Scan for the cell matching the given text and deliver its [x, y] coordinate at center. 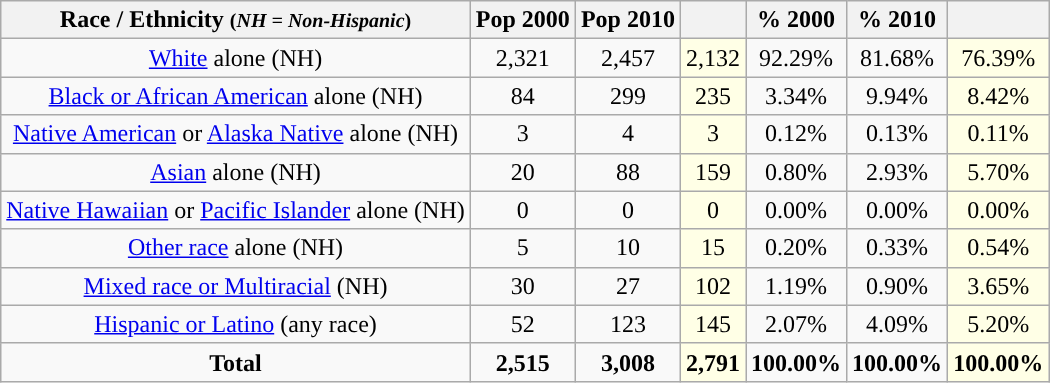
15 [712, 248]
123 [628, 324]
Other race alone (NH) [236, 248]
8.42% [998, 96]
Total [236, 362]
0.80% [796, 172]
5 [522, 248]
Hispanic or Latino (any race) [236, 324]
Asian alone (NH) [236, 172]
2,321 [522, 58]
Race / Ethnicity (NH = Non-Hispanic) [236, 20]
27 [628, 286]
92.29% [796, 58]
% 2010 [898, 20]
0.12% [796, 134]
9.94% [898, 96]
0.13% [898, 134]
Pop 2000 [522, 20]
235 [712, 96]
159 [712, 172]
0.20% [796, 248]
0.11% [998, 134]
30 [522, 286]
3.65% [998, 286]
102 [712, 286]
Native Hawaiian or Pacific Islander alone (NH) [236, 210]
76.39% [998, 58]
0.90% [898, 286]
52 [522, 324]
81.68% [898, 58]
Native American or Alaska Native alone (NH) [236, 134]
2,457 [628, 58]
White alone (NH) [236, 58]
Mixed race or Multiracial (NH) [236, 286]
5.70% [998, 172]
1.19% [796, 286]
3.34% [796, 96]
4 [628, 134]
3,008 [628, 362]
4.09% [898, 324]
84 [522, 96]
0.54% [998, 248]
299 [628, 96]
% 2000 [796, 20]
10 [628, 248]
2.93% [898, 172]
2.07% [796, 324]
2,515 [522, 362]
2,791 [712, 362]
Pop 2010 [628, 20]
0.33% [898, 248]
2,132 [712, 58]
Black or African American alone (NH) [236, 96]
88 [628, 172]
145 [712, 324]
20 [522, 172]
5.20% [998, 324]
